Pinpoint the cell where the given text exists, returning its [x, y] midpoint coordinate. 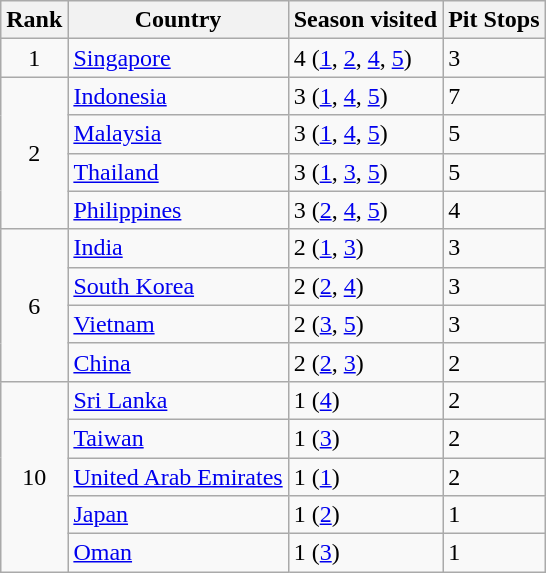
Taiwan [178, 438]
10 [34, 476]
2 (2, 4) [365, 286]
3 (1, 3, 5) [365, 172]
Philippines [178, 210]
Season visited [365, 20]
1 (4) [365, 400]
1 (1) [365, 477]
2 (2, 3) [365, 362]
India [178, 248]
Thailand [178, 172]
Malaysia [178, 134]
2 (3, 5) [365, 324]
4 [494, 210]
Country [178, 20]
3 (2, 4, 5) [365, 210]
Rank [34, 20]
Vietnam [178, 324]
1 (2) [365, 515]
China [178, 362]
6 [34, 305]
Indonesia [178, 96]
2 (1, 3) [365, 248]
Japan [178, 515]
South Korea [178, 286]
Sri Lanka [178, 400]
Singapore [178, 58]
4 (1, 2, 4, 5) [365, 58]
Pit Stops [494, 20]
7 [494, 96]
Oman [178, 553]
United Arab Emirates [178, 477]
